Locate the cell with the specified text and output its (x, y) center coordinate. 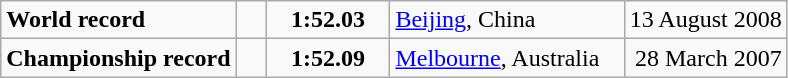
1:52.03 (328, 20)
1:52.09 (328, 58)
Beijing, China (507, 20)
Melbourne, Australia (507, 58)
13 August 2008 (706, 20)
World record (118, 20)
Championship record (118, 58)
28 March 2007 (706, 58)
